For the text-containing cell, return its midpoint in (X, Y) coordinate format. 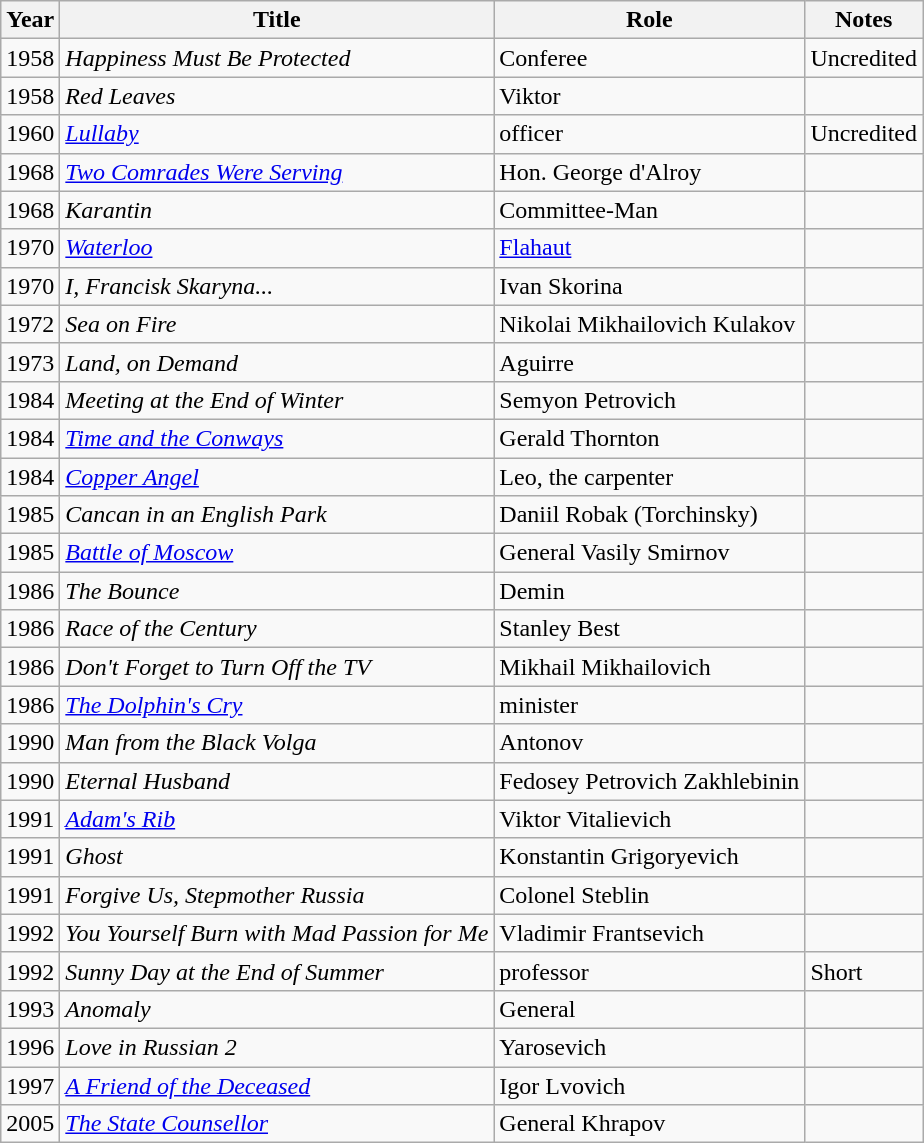
Viktor (650, 96)
Eternal Husband (277, 781)
Cancan in an English Рark (277, 515)
Love in Russian 2 (277, 1047)
Waterloo (277, 248)
Nikolai Mikhailovich Kulakov (650, 324)
Demin (650, 591)
1993 (30, 1009)
I, Francisk Skaryna... (277, 286)
Year (30, 20)
Title (277, 20)
1996 (30, 1047)
Forgive Us, Stepmother Russia (277, 895)
Land, on Demand (277, 362)
Sea on Fire (277, 324)
The State Counsellor (277, 1124)
Hon. George d'Alroy (650, 172)
General Khrapov (650, 1124)
Adam's Rib (277, 819)
Antonov (650, 743)
2005 (30, 1124)
Committee-Man (650, 210)
Mikhail Mikhailovich (650, 667)
officer (650, 134)
Leo, the carpenter (650, 477)
Red Leaves (277, 96)
You Yourself Burn with Mad Рassion for Me (277, 933)
Konstantin Grigoryevich (650, 857)
1960 (30, 134)
Man from the Black Volga (277, 743)
Conferee (650, 58)
Colonel Steblin (650, 895)
Ghost (277, 857)
1997 (30, 1085)
General (650, 1009)
Ivan Skorina (650, 286)
The Dolphin's Cry (277, 705)
Semyon Petrovich (650, 400)
Notes (864, 20)
1972 (30, 324)
Two Comrades Were Serving (277, 172)
1973 (30, 362)
рrofessor (650, 971)
Stanley Best (650, 629)
Gerald Thornton (650, 438)
Daniil Robak (Torchinsky) (650, 515)
Happiness Must Be Рrotected (277, 58)
Short (864, 971)
Race of the Century (277, 629)
The Bounce (277, 591)
Anomaly (277, 1009)
Yarosevich (650, 1047)
Flahaut (650, 248)
Battle of Moscow (277, 553)
Don't Forget to Turn Off the TV (277, 667)
Vladimir Frantsevich (650, 933)
Karantin (277, 210)
Aguirre (650, 362)
Fedosey Petrovich Zakhlebinin (650, 781)
Role (650, 20)
Igor Lvovich (650, 1085)
Time and the Conways (277, 438)
minister (650, 705)
Meeting at the End of Winter (277, 400)
Copper Angel (277, 477)
General Vasily Smirnov (650, 553)
A Friend of the Deceased (277, 1085)
Viktor Vitalievich (650, 819)
Sunny Day at the End of Summer (277, 971)
Lullaby (277, 134)
